Locate the cell with the specified text and output its [x, y] center coordinate. 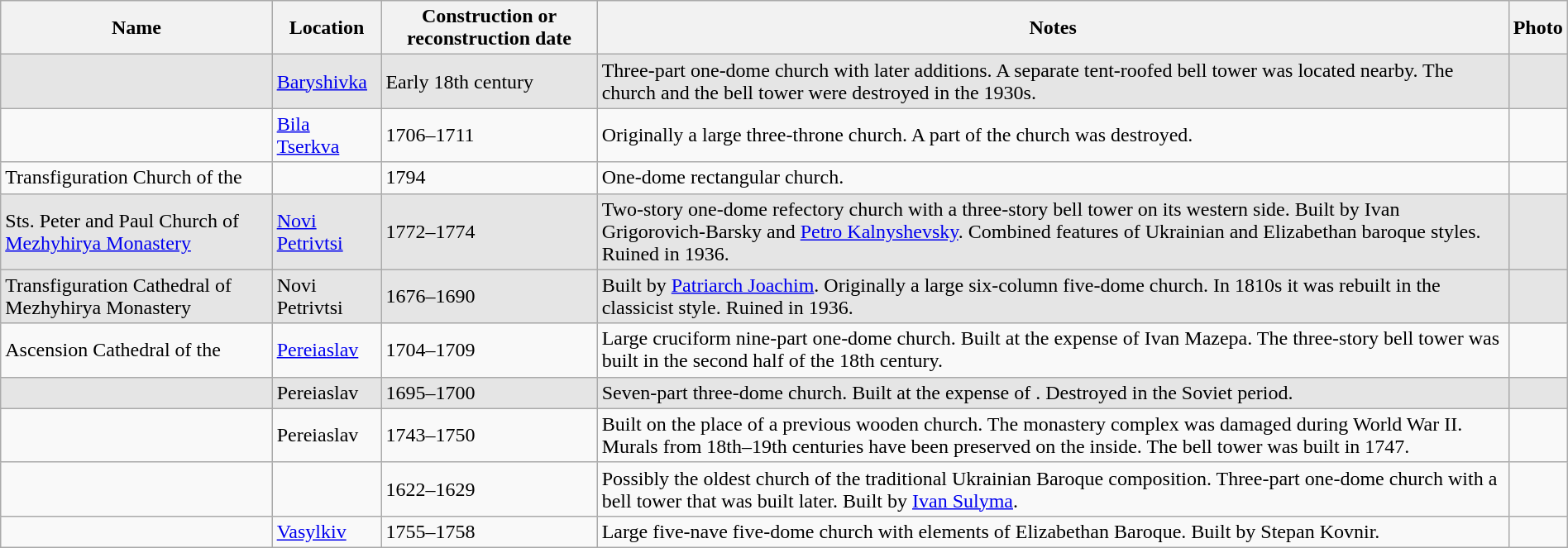
Notes [1053, 28]
1772–1774 [490, 231]
Sts. Peter and Paul Church of Mezhyhirya Monastery [136, 231]
1755–1758 [490, 531]
Early 18th century [490, 81]
Transfiguration Church of the [136, 178]
Ascension Cathedral of the [136, 350]
Originally a large three-throne church. A part of the church was destroyed. [1053, 136]
Photo [1538, 28]
1706–1711 [490, 136]
Name [136, 28]
One-dome rectangular church. [1053, 178]
1743–1750 [490, 435]
Transfiguration Cathedral of Mezhyhirya Monastery [136, 296]
1695–1700 [490, 393]
1676–1690 [490, 296]
1622–1629 [490, 489]
Seven-part three-dome church. Built at the expense of . Destroyed in the Soviet period. [1053, 393]
1704–1709 [490, 350]
1794 [490, 178]
Large five-nave five-dome church with elements of Elizabethan Baroque. Built by Stepan Kovnir. [1053, 531]
Bila Tserkva [327, 136]
Baryshivka [327, 81]
Location [327, 28]
Built by Patriarch Joachim. Originally a large six-column five-dome church. In 1810s it was rebuilt in the classicist style. Ruined in 1936. [1053, 296]
Vasylkiv [327, 531]
Construction or reconstruction date [490, 28]
